Determine the (x, y) coordinate at the center of the cell enclosing the given text.  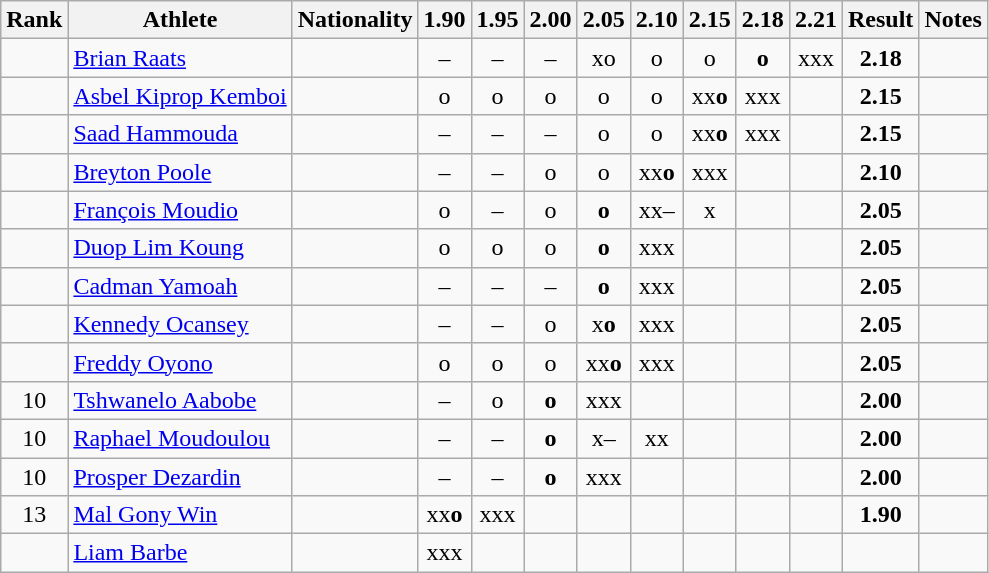
1.95 (498, 20)
Result (880, 20)
Saad Hammouda (180, 134)
Athlete (180, 20)
Duop Lim Koung (180, 248)
2.21 (816, 20)
x– (604, 438)
Nationality (355, 20)
13 (34, 515)
xx (656, 438)
Rank (34, 20)
Prosper Dezardin (180, 477)
x (710, 210)
Asbel Kiprop Kemboi (180, 96)
Raphael Moudoulou (180, 438)
Cadman Yamoah (180, 286)
Brian Raats (180, 58)
Tshwanelo Aabobe (180, 400)
Mal Gony Win (180, 515)
Kennedy Ocansey (180, 324)
xx– (656, 210)
Liam Barbe (180, 553)
Breyton Poole (180, 172)
François Moudio (180, 210)
Freddy Oyono (180, 362)
Notes (953, 20)
